Pinpoint the cell where the given text exists, returning its [x, y] midpoint coordinate. 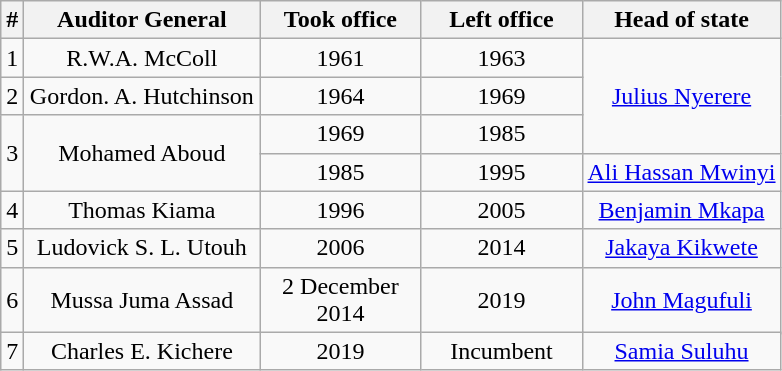
1961 [340, 58]
# [12, 20]
2 December 2014 [340, 300]
Benjamin Mkapa [682, 210]
Left office [502, 20]
Mussa Juma Assad [142, 300]
Charles E. Kichere [142, 351]
Auditor General [142, 20]
Mohamed Aboud [142, 153]
1963 [502, 58]
2006 [340, 248]
1 [12, 58]
4 [12, 210]
Samia Suluhu [682, 351]
2 [12, 96]
1996 [340, 210]
1995 [502, 172]
Head of state [682, 20]
6 [12, 300]
Took office [340, 20]
Ludovick S. L. Utouh [142, 248]
2014 [502, 248]
Thomas Kiama [142, 210]
1964 [340, 96]
2005 [502, 210]
7 [12, 351]
Julius Nyerere [682, 96]
Jakaya Kikwete [682, 248]
R.W.A. McColl [142, 58]
Ali Hassan Mwinyi [682, 172]
3 [12, 153]
John Magufuli [682, 300]
Incumbent [502, 351]
Gordon. A. Hutchinson [142, 96]
5 [12, 248]
